Output the [X, Y] coordinate of the center of the cell containing the given text.  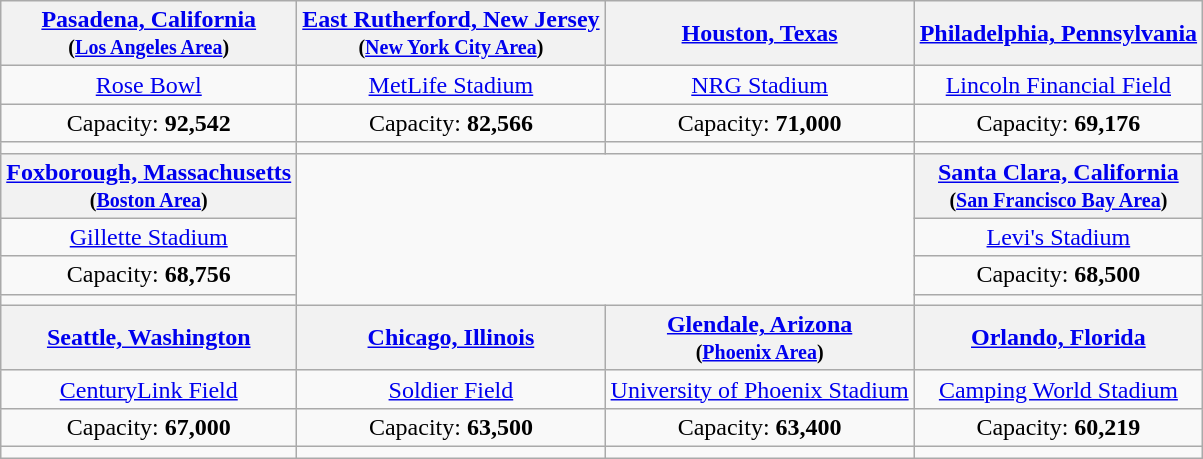
NRG Stadium [760, 85]
MetLife Stadium [451, 85]
CenturyLink Field [149, 389]
Levi's Stadium [1058, 237]
Camping World Stadium [1058, 389]
Soldier Field [451, 389]
Capacity: 60,219 [1058, 427]
Capacity: 68,500 [1058, 275]
Capacity: 82,566 [451, 123]
Orlando, Florida [1058, 338]
Santa Clara, California (San Francisco Bay Area) [1058, 186]
Houston, Texas [760, 34]
Capacity: 67,000 [149, 427]
Chicago, Illinois [451, 338]
University of Phoenix Stadium [760, 389]
Gillette Stadium [149, 237]
Capacity: 68,756 [149, 275]
Capacity: 63,400 [760, 427]
Capacity: 71,000 [760, 123]
Pasadena, California(Los Angeles Area) [149, 34]
Philadelphia, Pennsylvania [1058, 34]
Lincoln Financial Field [1058, 85]
Rose Bowl [149, 85]
Seattle, Washington [149, 338]
Glendale, Arizona(Phoenix Area) [760, 338]
Foxborough, Massachusetts(Boston Area) [149, 186]
Capacity: 69,176 [1058, 123]
Capacity: 92,542 [149, 123]
East Rutherford, New Jersey(New York City Area) [451, 34]
Capacity: 63,500 [451, 427]
